Locate the cell with the specified text and output its [x, y] center coordinate. 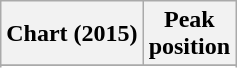
Peakposition [189, 34]
Chart (2015) [72, 34]
